Extract the (x, y) coordinate from the center of the cell holding the provided text.  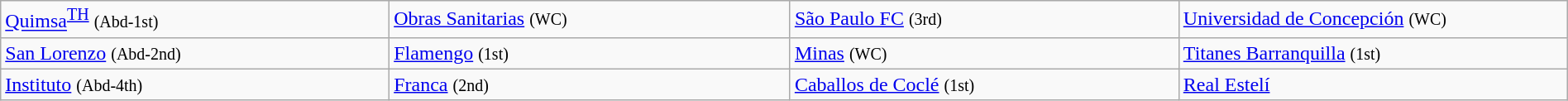
Obras Sanitarias (WC) (590, 20)
Titanes Barranquilla (1st) (1373, 53)
San Lorenzo (Abd-2nd) (195, 53)
Minas (WC) (984, 53)
Franca (2nd) (590, 84)
QuimsaTH (Abd-1st) (195, 20)
Caballos de Coclé (1st) (984, 84)
Real Estelí (1373, 84)
Universidad de Concepción (WC) (1373, 20)
Flamengo (1st) (590, 53)
Instituto (Abd-4th) (195, 84)
São Paulo FC (3rd) (984, 20)
